Locate the cell with the specified text and output its (x, y) center coordinate. 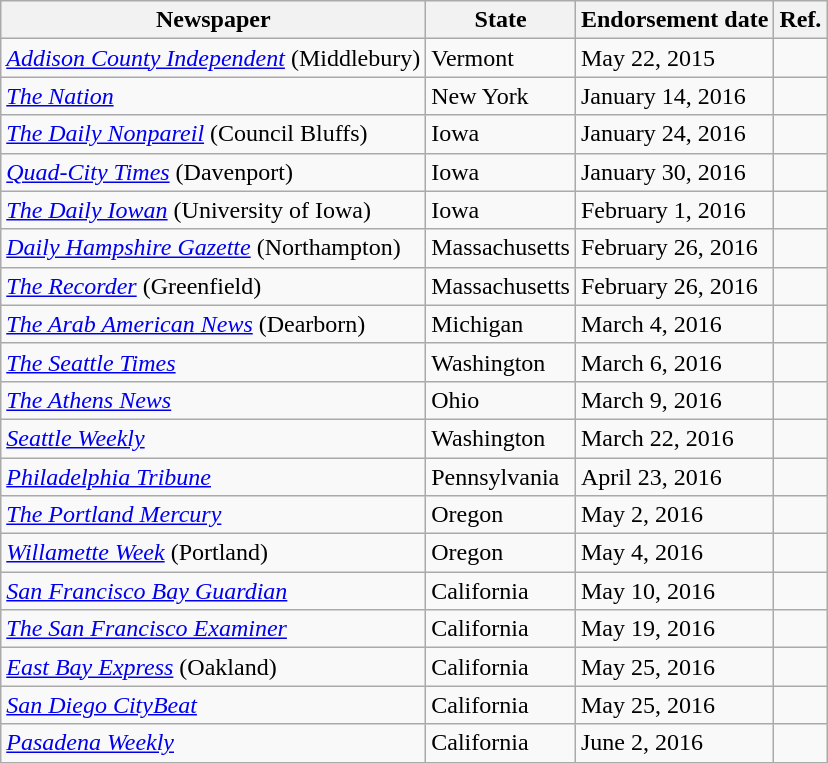
East Bay Express (Oakland) (214, 667)
Pasadena Weekly (214, 743)
Michigan (501, 324)
Addison County Independent (Middlebury) (214, 58)
The Portland Mercury (214, 515)
The Athens News (214, 400)
New York (501, 96)
February 1, 2016 (674, 210)
The Recorder (Greenfield) (214, 286)
May 22, 2015 (674, 58)
January 30, 2016 (674, 172)
Endorsement date (674, 20)
State (501, 20)
Philadelphia Tribune (214, 477)
May 19, 2016 (674, 629)
Vermont (501, 58)
Pennsylvania (501, 477)
San Francisco Bay Guardian (214, 591)
January 24, 2016 (674, 134)
March 6, 2016 (674, 362)
March 9, 2016 (674, 400)
May 4, 2016 (674, 553)
March 4, 2016 (674, 324)
January 14, 2016 (674, 96)
The San Francisco Examiner (214, 629)
The Seattle Times (214, 362)
Newspaper (214, 20)
San Diego CityBeat (214, 705)
Daily Hampshire Gazette (Northampton) (214, 248)
April 23, 2016 (674, 477)
May 10, 2016 (674, 591)
Quad-City Times (Davenport) (214, 172)
The Nation (214, 96)
Ohio (501, 400)
The Daily Iowan (University of Iowa) (214, 210)
June 2, 2016 (674, 743)
May 2, 2016 (674, 515)
March 22, 2016 (674, 438)
Willamette Week (Portland) (214, 553)
Ref. (800, 20)
The Daily Nonpareil (Council Bluffs) (214, 134)
Seattle Weekly (214, 438)
The Arab American News (Dearborn) (214, 324)
